Provide the [x, y] coordinate of the cell's center where the given text is located.  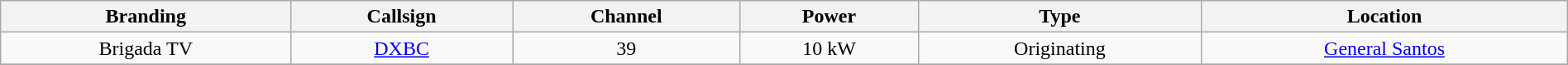
39 [627, 48]
Brigada TV [146, 48]
Originating [1060, 48]
Power [829, 17]
Channel [627, 17]
General Santos [1384, 48]
DXBC [402, 48]
Branding [146, 17]
Type [1060, 17]
10 kW [829, 48]
Callsign [402, 17]
Location [1384, 17]
